Capture the cell that displays the provided text and extract its (X, Y) central coordinate. 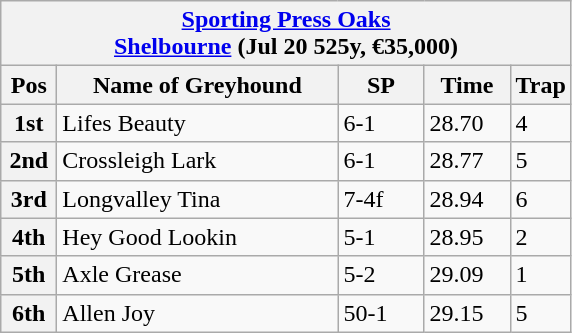
6th (29, 313)
28.94 (467, 199)
SP (381, 85)
Pos (29, 85)
Lifes Beauty (198, 123)
Longvalley Tina (198, 199)
5th (29, 275)
4th (29, 237)
5-1 (381, 237)
3rd (29, 199)
Crossleigh Lark (198, 161)
2nd (29, 161)
7-4f (381, 199)
Time (467, 85)
28.70 (467, 123)
5-2 (381, 275)
Name of Greyhound (198, 85)
1st (29, 123)
2 (540, 237)
28.77 (467, 161)
29.15 (467, 313)
1 (540, 275)
29.09 (467, 275)
4 (540, 123)
Sporting Press Oaks Shelbourne (Jul 20 525y, €35,000) (286, 34)
6 (540, 199)
Allen Joy (198, 313)
Axle Grease (198, 275)
Hey Good Lookin (198, 237)
50-1 (381, 313)
Trap (540, 85)
28.95 (467, 237)
